From the cell containing the given text, extract its center point as (X, Y) coordinate. 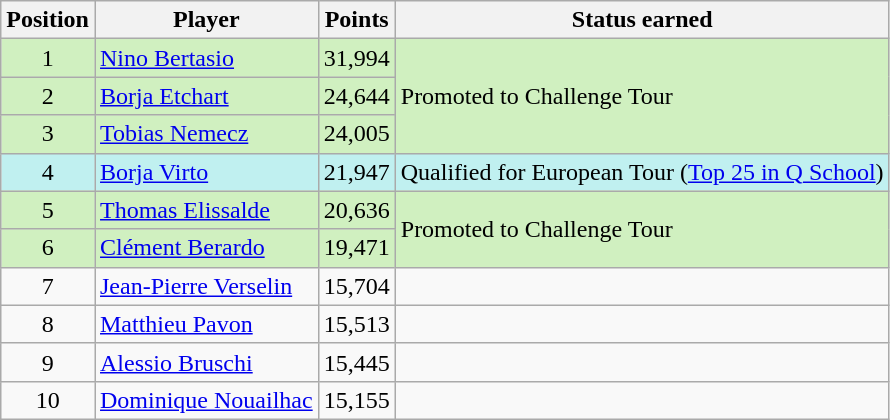
31,994 (356, 58)
19,471 (356, 248)
Clément Berardo (206, 248)
Dominique Nouailhac (206, 400)
7 (48, 286)
Jean-Pierre Verselin (206, 286)
Borja Virto (206, 172)
Position (48, 20)
Alessio Bruschi (206, 362)
9 (48, 362)
Qualified for European Tour (Top 25 in Q School) (642, 172)
Borja Etchart (206, 96)
15,155 (356, 400)
Nino Bertasio (206, 58)
1 (48, 58)
3 (48, 134)
Matthieu Pavon (206, 324)
4 (48, 172)
Tobias Nemecz (206, 134)
20,636 (356, 210)
5 (48, 210)
15,704 (356, 286)
Status earned (642, 20)
Thomas Elissalde (206, 210)
15,445 (356, 362)
15,513 (356, 324)
Player (206, 20)
10 (48, 400)
8 (48, 324)
6 (48, 248)
Points (356, 20)
24,005 (356, 134)
24,644 (356, 96)
2 (48, 96)
21,947 (356, 172)
